Locate the cell with the specified text and output its (X, Y) center coordinate. 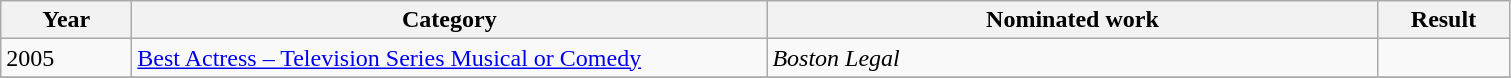
Boston Legal (1072, 58)
Best Actress – Television Series Musical or Comedy (450, 58)
Category (450, 20)
Nominated work (1072, 20)
Result (1444, 20)
2005 (66, 58)
Year (66, 20)
